Scan for the cell matching the given text and deliver its (X, Y) coordinate at center. 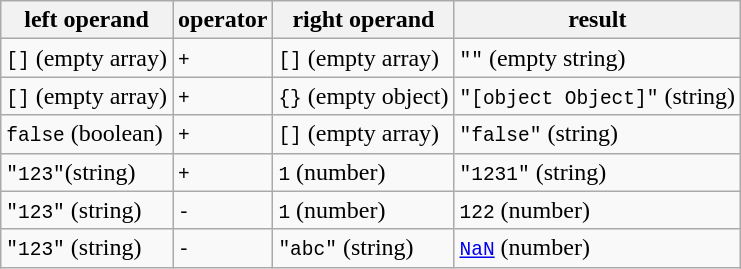
right operand (364, 20)
"[object Object]" (string) (598, 96)
"false" (string) (598, 134)
"123"(string) (87, 172)
{} (empty object) (364, 96)
false (boolean) (87, 134)
operator (222, 20)
"" (empty string) (598, 58)
left operand (87, 20)
"abc" (string) (364, 248)
122 (number) (598, 210)
NaN (number) (598, 248)
result (598, 20)
"1231" (string) (598, 172)
